Identify which cell holds the provided text, then report its [x, y] central coordinate. 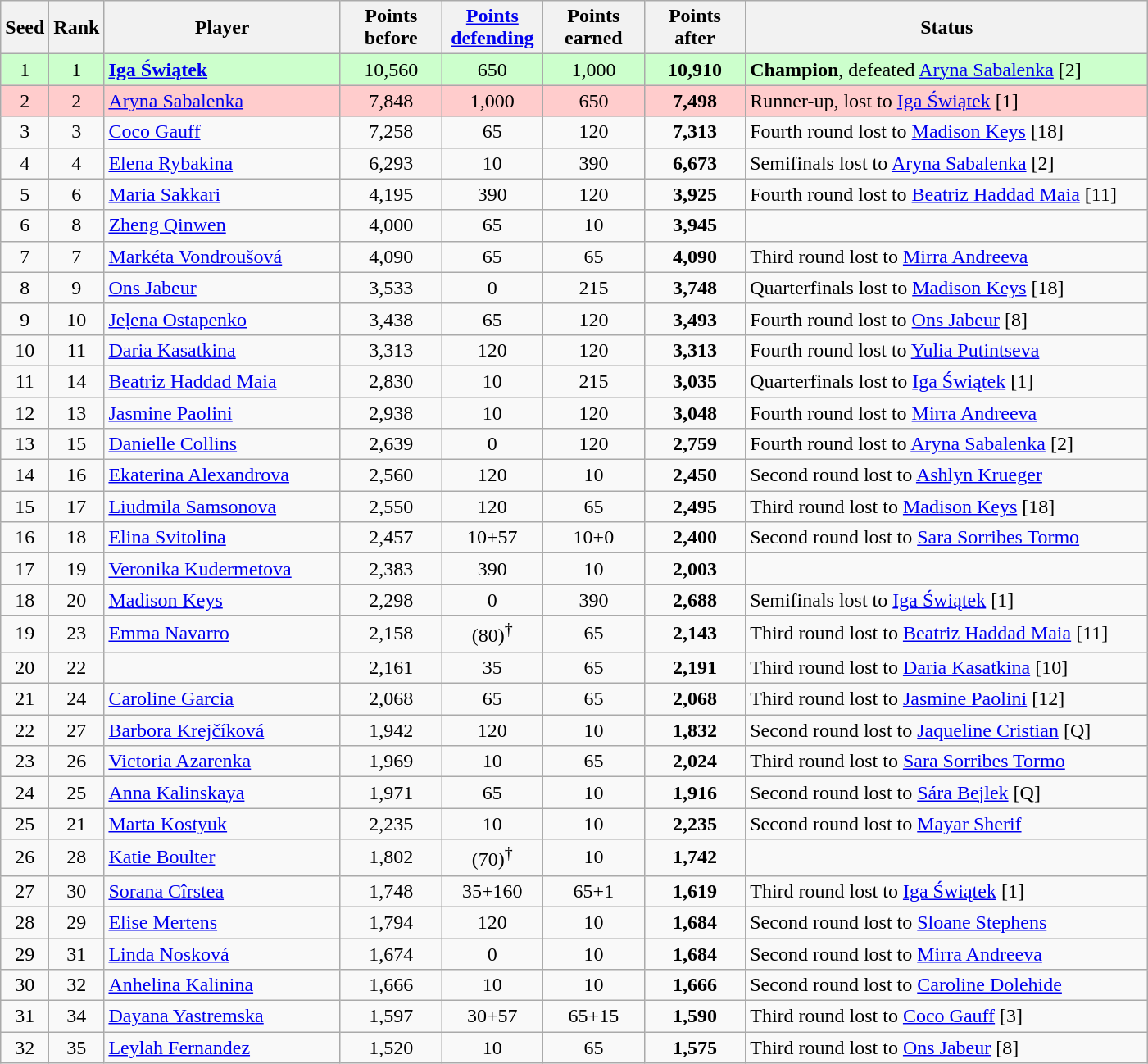
Sorana Cîrstea [223, 891]
3,945 [695, 225]
Third round lost to Ons Jabeur [8] [947, 1048]
Second round lost to Caroline Dolehide [947, 985]
Third round lost to Madison Keys [18] [947, 507]
Third round lost to Iga Świątek [1] [947, 891]
2,830 [391, 381]
12 [25, 412]
3,048 [695, 412]
Ekaterina Alexandrova [223, 475]
2,639 [391, 444]
Anhelina Kalinina [223, 985]
7,498 [695, 101]
2,759 [695, 444]
1,916 [695, 793]
2,450 [695, 475]
Elina Svitolina [223, 538]
1,802 [391, 857]
Points before [391, 28]
3,533 [391, 288]
2,298 [391, 600]
Fourth round lost to Aryna Sabalenka [2] [947, 444]
(80)† [492, 634]
Caroline Garcia [223, 699]
2,024 [695, 762]
1,942 [391, 730]
Second round lost to Sára Bejlek [Q] [947, 793]
35+160 [492, 891]
5 [25, 194]
Third round lost to Daria Kasatkina [10] [947, 667]
Player [223, 28]
Iga Świątek [223, 70]
Barbora Krejčíková [223, 730]
Zheng Qinwen [223, 225]
Linda Nosková [223, 954]
Second round lost to Mirra Andreeva [947, 954]
Champion, defeated Aryna Sabalenka [2] [947, 70]
10+57 [492, 538]
3,035 [695, 381]
1,971 [391, 793]
1,674 [391, 954]
3,748 [695, 288]
Third round lost to Sara Sorribes Tormo [947, 762]
Points defending [492, 28]
6,293 [391, 163]
30+57 [492, 1016]
Victoria Azarenka [223, 762]
Second round lost to Sloane Stephens [947, 922]
10,910 [695, 70]
Fourth round lost to Yulia Putintseva [947, 350]
Maria Sakkari [223, 194]
Second round lost to Ashlyn Krueger [947, 475]
Rank [77, 28]
Third round lost to Mirra Andreeva [947, 257]
2,161 [391, 667]
10,560 [391, 70]
Katie Boulter [223, 857]
(70)† [492, 857]
2,688 [695, 600]
Semifinals lost to Iga Świątek [1] [947, 600]
1,794 [391, 922]
Emma Navarro [223, 634]
65+1 [594, 891]
1,969 [391, 762]
4,195 [391, 194]
Leylah Fernandez [223, 1048]
2,003 [695, 569]
Fourth round lost to Ons Jabeur [8] [947, 319]
2,191 [695, 667]
65+15 [594, 1016]
10+0 [594, 538]
Veronika Kudermetova [223, 569]
Markéta Vondroušová [223, 257]
Third round lost to Beatriz Haddad Maia [11] [947, 634]
Third round lost to Jasmine Paolini [12] [947, 699]
Semifinals lost to Aryna Sabalenka [2] [947, 163]
3,438 [391, 319]
Elena Rybakina [223, 163]
Second round lost to Sara Sorribes Tormo [947, 538]
Liudmila Samsonova [223, 507]
Anna Kalinskaya [223, 793]
Fourth round lost to Beatriz Haddad Maia [11] [947, 194]
2,383 [391, 569]
Jeļena Ostapenko [223, 319]
1,520 [391, 1048]
3,493 [695, 319]
34 [77, 1016]
Danielle Collins [223, 444]
Elise Mertens [223, 922]
Marta Kostyuk [223, 824]
Second round lost to Mayar Sherif [947, 824]
2,938 [391, 412]
Daria Kasatkina [223, 350]
6,673 [695, 163]
Fourth round lost to Madison Keys [18] [947, 132]
Beatriz Haddad Maia [223, 381]
3,925 [695, 194]
7,313 [695, 132]
Runner-up, lost to Iga Świątek [1] [947, 101]
1,748 [391, 891]
Third round lost to Coco Gauff [3] [947, 1016]
1,597 [391, 1016]
2,158 [391, 634]
Madison Keys [223, 600]
1,742 [695, 857]
Jasmine Paolini [223, 412]
Seed [25, 28]
7,848 [391, 101]
1,590 [695, 1016]
Second round lost to Jaqueline Cristian [Q] [947, 730]
2,400 [695, 538]
Ons Jabeur [223, 288]
2,560 [391, 475]
4,000 [391, 225]
1,575 [695, 1048]
Points earned [594, 28]
2,457 [391, 538]
2,495 [695, 507]
7,258 [391, 132]
2,143 [695, 634]
Coco Gauff [223, 132]
Points after [695, 28]
2,550 [391, 507]
Fourth round lost to Mirra Andreeva [947, 412]
Dayana Yastremska [223, 1016]
Quarterfinals lost to Iga Świątek [1] [947, 381]
Status [947, 28]
1,832 [695, 730]
1,619 [695, 891]
Aryna Sabalenka [223, 101]
Quarterfinals lost to Madison Keys [18] [947, 288]
